Search for the cell housing the specified text and yield its [x, y] center coordinate. 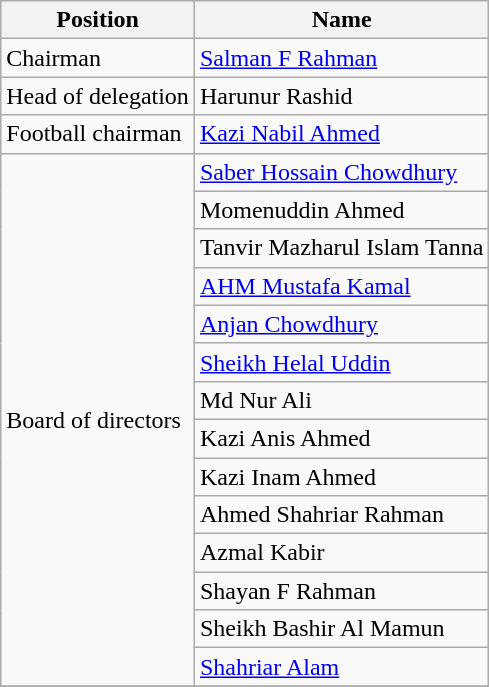
Md Nur Ali [341, 400]
Name [341, 20]
Sheikh Helal Uddin [341, 362]
Saber Hossain Chowdhury [341, 172]
Kazi Nabil Ahmed [341, 134]
Salman F Rahman [341, 58]
Shayan F Rahman [341, 591]
Chairman [98, 58]
Harunur Rashid [341, 96]
Football chairman [98, 134]
Board of directors [98, 420]
Ahmed Shahriar Rahman [341, 515]
Azmal Kabir [341, 553]
Kazi Inam Ahmed [341, 477]
Sheikh Bashir Al Mamun [341, 629]
Head of delegation [98, 96]
Kazi Anis Ahmed [341, 438]
Tanvir Mazharul Islam Tanna [341, 248]
Shahriar Alam [341, 667]
Position [98, 20]
Momenuddin Ahmed [341, 210]
Anjan Chowdhury [341, 324]
AHM Mustafa Kamal [341, 286]
